From the cell containing the given text, extract its center point as [X, Y] coordinate. 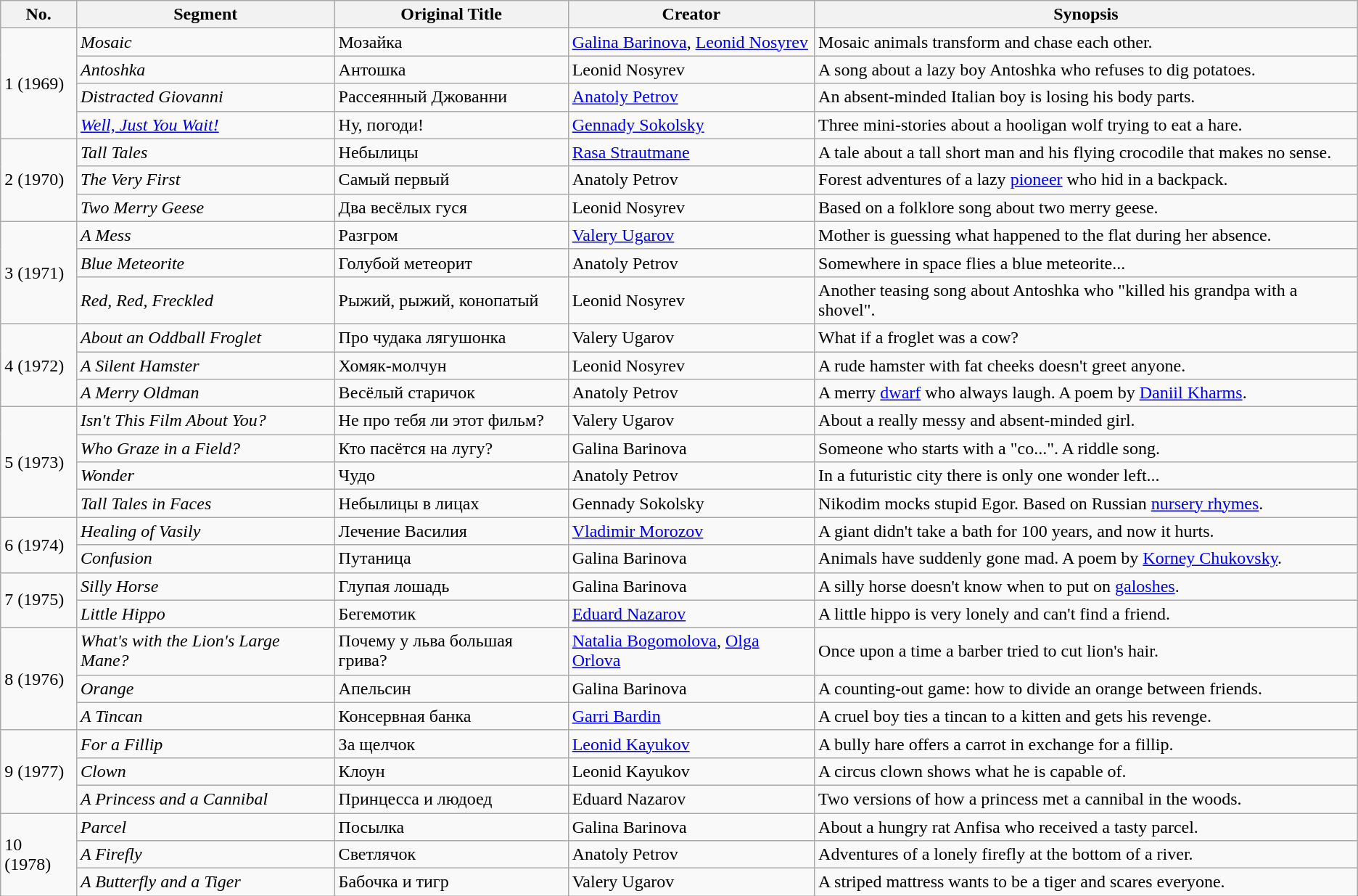
Небылицы в лицах [451, 504]
Orange [205, 689]
Антошка [451, 70]
Who Graze in a Field? [205, 448]
Небылицы [451, 152]
An absent-minded Italian boy is losing his body parts. [1087, 97]
Rasa Strautmane [691, 152]
A Butterfly and a Tiger [205, 882]
Апельсин [451, 689]
Somewhere in space flies a blue meteorite... [1087, 263]
Distracted Giovanni [205, 97]
Глупая лошадь [451, 586]
A giant didn't take a bath for 100 years, and now it hurts. [1087, 531]
A silly horse doesn't know when to put on galoshes. [1087, 586]
Лечение Василия [451, 531]
Разгром [451, 235]
A Firefly [205, 855]
Mother is guessing what happened to the flat during her absence. [1087, 235]
Well, Just You Wait! [205, 125]
Adventures of a lonely firefly at the bottom of a river. [1087, 855]
Кто пасётся на лугу? [451, 448]
A Merry Oldman [205, 393]
Based on a folklore song about two merry geese. [1087, 207]
A tale about a tall short man and his flying crocodile that makes no sense. [1087, 152]
Forest adventures of a lazy pioneer who hid in a backpack. [1087, 180]
Confusion [205, 559]
Animals have suddenly gone mad. A poem by Korney Chukovsky. [1087, 559]
A little hippo is very lonely and can't find a friend. [1087, 614]
Светлячок [451, 855]
What's with the Lion's Large Mane? [205, 652]
Nikodim mocks stupid Egor. Based on Russian nursery rhymes. [1087, 504]
Mosaic animals transform and chase each other. [1087, 42]
7 (1975) [39, 600]
Голубой метеорит [451, 263]
Creator [691, 15]
Synopsis [1087, 15]
3 (1971) [39, 273]
Рыжий, рыжий, конопатый [451, 300]
Silly Horse [205, 586]
Segment [205, 15]
5 (1973) [39, 462]
Про чудака лягушонка [451, 337]
Original Title [451, 15]
9 (1977) [39, 771]
A rude hamster with fat cheeks doesn't greet anyone. [1087, 365]
Tall Tales in Faces [205, 504]
Весёлый старичок [451, 393]
Antoshka [205, 70]
Two Merry Geese [205, 207]
4 (1972) [39, 365]
A striped mattress wants to be a tiger and scares everyone. [1087, 882]
1 (1969) [39, 83]
Wonder [205, 476]
2 (1970) [39, 180]
Хомяк-молчун [451, 365]
A cruel boy ties a tincan to a kitten and gets his revenge. [1087, 716]
10 (1978) [39, 854]
A circus clown shows what he is capable of. [1087, 771]
Blue Meteorite [205, 263]
Red, Red, Freckled [205, 300]
Galina Barinova, Leonid Nosyrev [691, 42]
Clown [205, 771]
About a really messy and absent-minded girl. [1087, 421]
Mosaic [205, 42]
Мозайка [451, 42]
Посылка [451, 826]
Three mini-stories about a hooligan wolf trying to eat a hare. [1087, 125]
8 (1976) [39, 679]
Garri Bardin [691, 716]
Two versions of how a princess met a cannibal in the woods. [1087, 799]
Бегемотик [451, 614]
Little Hippo [205, 614]
Tall Tales [205, 152]
За щелчок [451, 744]
A merry dwarf who always laugh. A poem by Daniil Kharms. [1087, 393]
Путаница [451, 559]
In a futuristic city there is only one wonder left... [1087, 476]
No. [39, 15]
Почему у льва большая грива? [451, 652]
Healing of Vasily [205, 531]
Isn't This Film About You? [205, 421]
A counting-out game: how to divide an orange between friends. [1087, 689]
A Tincan [205, 716]
For a Fillip [205, 744]
Клоун [451, 771]
6 (1974) [39, 545]
Another teasing song about Antoshka who "killed his grandpa with a shovel". [1087, 300]
A Silent Hamster [205, 365]
Рассеянный Джованни [451, 97]
Once upon a time a barber tried to cut lion's hair. [1087, 652]
A Princess and a Cannibal [205, 799]
About an Oddball Froglet [205, 337]
Parcel [205, 826]
Консервная банка [451, 716]
A bully hare offers a carrot in exchange for a fillip. [1087, 744]
The Very First [205, 180]
A song about a lazy boy Antoshka who refuses to dig potatoes. [1087, 70]
Чудо [451, 476]
Принцесса и людоед [451, 799]
Самый первый [451, 180]
Бабочка и тигр [451, 882]
What if a froglet was a cow? [1087, 337]
About a hungry rat Anfisa who received a tasty parcel. [1087, 826]
Не про тебя ли этот фильм? [451, 421]
Someone who starts with a "co...". A riddle song. [1087, 448]
Natalia Bogomolova, Olga Orlova [691, 652]
Vladimir Morozov [691, 531]
Ну, погоди! [451, 125]
Два весёлых гуся [451, 207]
A Mess [205, 235]
